Detect which cell encompasses the target text, then output its (x, y) center coordinate. 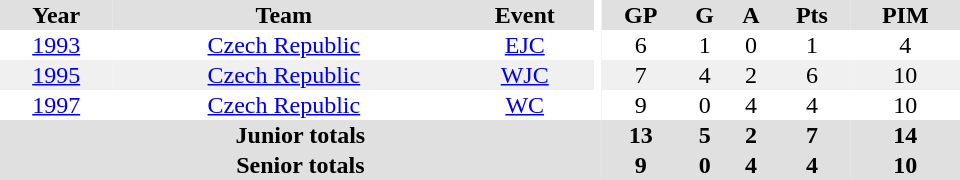
Junior totals (300, 135)
A (752, 15)
WC (524, 105)
1993 (56, 45)
Pts (812, 15)
Year (56, 15)
Event (524, 15)
PIM (905, 15)
13 (641, 135)
GP (641, 15)
G (705, 15)
EJC (524, 45)
Team (284, 15)
Senior totals (300, 165)
1997 (56, 105)
14 (905, 135)
WJC (524, 75)
1995 (56, 75)
5 (705, 135)
